Return [X, Y] of the center of cell containing provided text 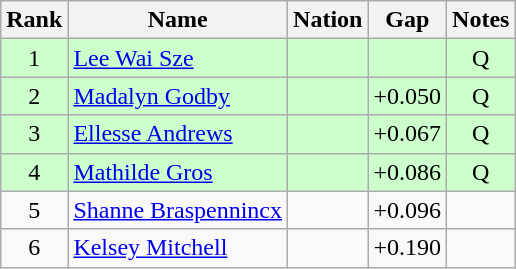
5 [34, 210]
4 [34, 172]
3 [34, 134]
+0.067 [408, 134]
+0.190 [408, 248]
Ellesse Andrews [178, 134]
Kelsey Mitchell [178, 248]
+0.050 [408, 96]
Nation [328, 20]
Notes [481, 20]
Lee Wai Sze [178, 58]
+0.086 [408, 172]
Gap [408, 20]
+0.096 [408, 210]
Madalyn Godby [178, 96]
2 [34, 96]
Name [178, 20]
1 [34, 58]
Mathilde Gros [178, 172]
Shanne Braspennincx [178, 210]
Rank [34, 20]
6 [34, 248]
